Scan for the cell matching the given text and deliver its (X, Y) coordinate at center. 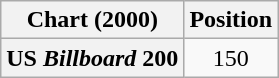
US Billboard 200 (92, 58)
150 (231, 58)
Position (231, 20)
Chart (2000) (92, 20)
